Provide the (X, Y) coordinate of the cell's center where the given text is located.  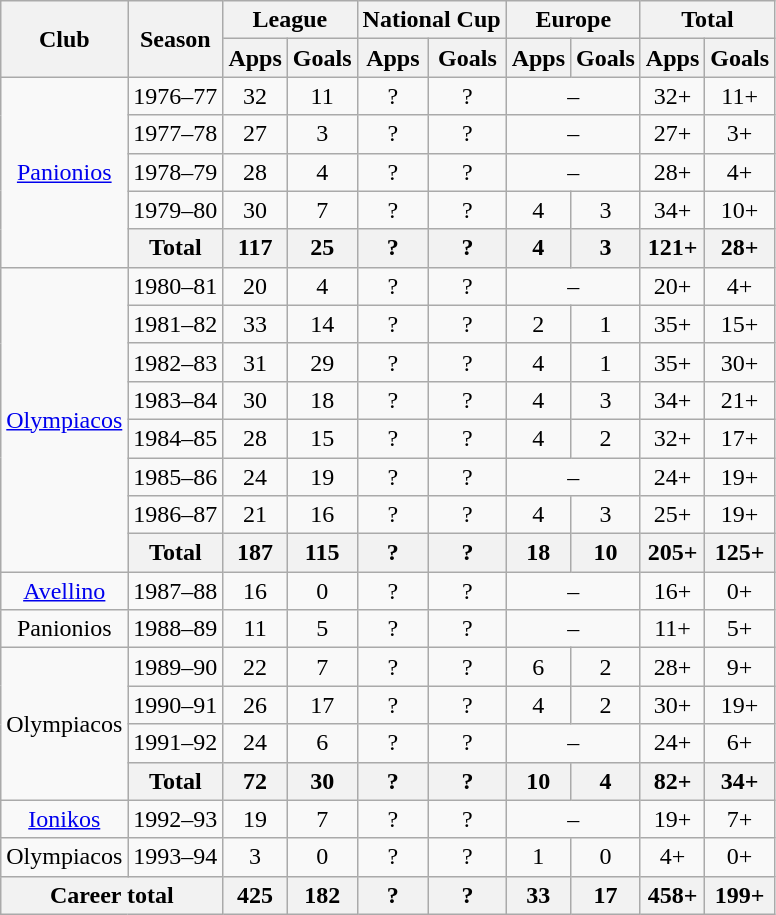
1990–91 (176, 705)
Avellino (64, 591)
117 (255, 248)
125+ (740, 553)
187 (255, 553)
1976–77 (176, 96)
7+ (740, 819)
1981–82 (176, 324)
29 (322, 362)
1989–90 (176, 667)
1984–85 (176, 438)
9+ (740, 667)
1992–93 (176, 819)
115 (322, 553)
League (290, 20)
205+ (672, 553)
1977–78 (176, 134)
21+ (740, 400)
1983–84 (176, 400)
1988–89 (176, 629)
31 (255, 362)
1993–94 (176, 857)
20+ (672, 286)
17+ (740, 438)
425 (255, 895)
National Cup (432, 20)
Club (64, 39)
6+ (740, 743)
1987–88 (176, 591)
82+ (672, 781)
20 (255, 286)
5 (322, 629)
72 (255, 781)
1985–86 (176, 477)
10+ (740, 210)
1982–83 (176, 362)
Career total (112, 895)
16+ (672, 591)
1978–79 (176, 172)
15+ (740, 324)
25 (322, 248)
27+ (672, 134)
Season (176, 39)
32 (255, 96)
182 (322, 895)
15 (322, 438)
5+ (740, 629)
1986–87 (176, 515)
199+ (740, 895)
Ionikos (64, 819)
458+ (672, 895)
Europe (573, 20)
1979–80 (176, 210)
22 (255, 667)
1991–92 (176, 743)
3+ (740, 134)
121+ (672, 248)
21 (255, 515)
25+ (672, 515)
26 (255, 705)
1980–81 (176, 286)
14 (322, 324)
27 (255, 134)
